Provide the (X, Y) coordinate of the cell's center where the given text is located.  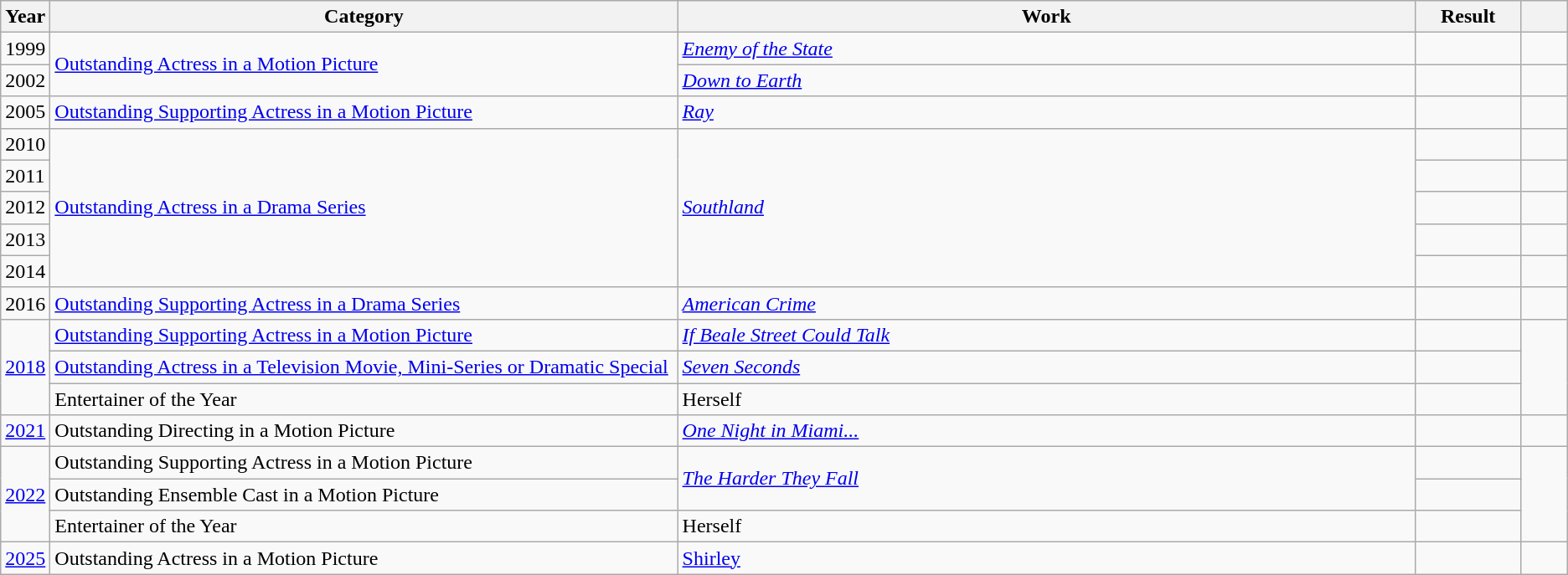
Seven Seconds (1046, 367)
Outstanding Supporting Actress in a Drama Series (364, 303)
2014 (25, 271)
Outstanding Actress in a Television Movie, Mini-Series or Dramatic Special (364, 367)
2022 (25, 495)
Outstanding Actress in a Drama Series (364, 208)
Outstanding Directing in a Motion Picture (364, 431)
If Beale Street Could Talk (1046, 335)
2005 (25, 112)
2021 (25, 431)
2025 (25, 558)
Outstanding Ensemble Cast in a Motion Picture (364, 495)
Year (25, 17)
2018 (25, 367)
2002 (25, 80)
2016 (25, 303)
Shirley (1046, 558)
2010 (25, 144)
1999 (25, 49)
2011 (25, 176)
American Crime (1046, 303)
Work (1046, 17)
One Night in Miami... (1046, 431)
Result (1467, 17)
Ray (1046, 112)
2013 (25, 239)
Southland (1046, 208)
Down to Earth (1046, 80)
Category (364, 17)
2012 (25, 208)
Enemy of the State (1046, 49)
The Harder They Fall (1046, 479)
